From the cell containing the given text, extract its center point as (X, Y) coordinate. 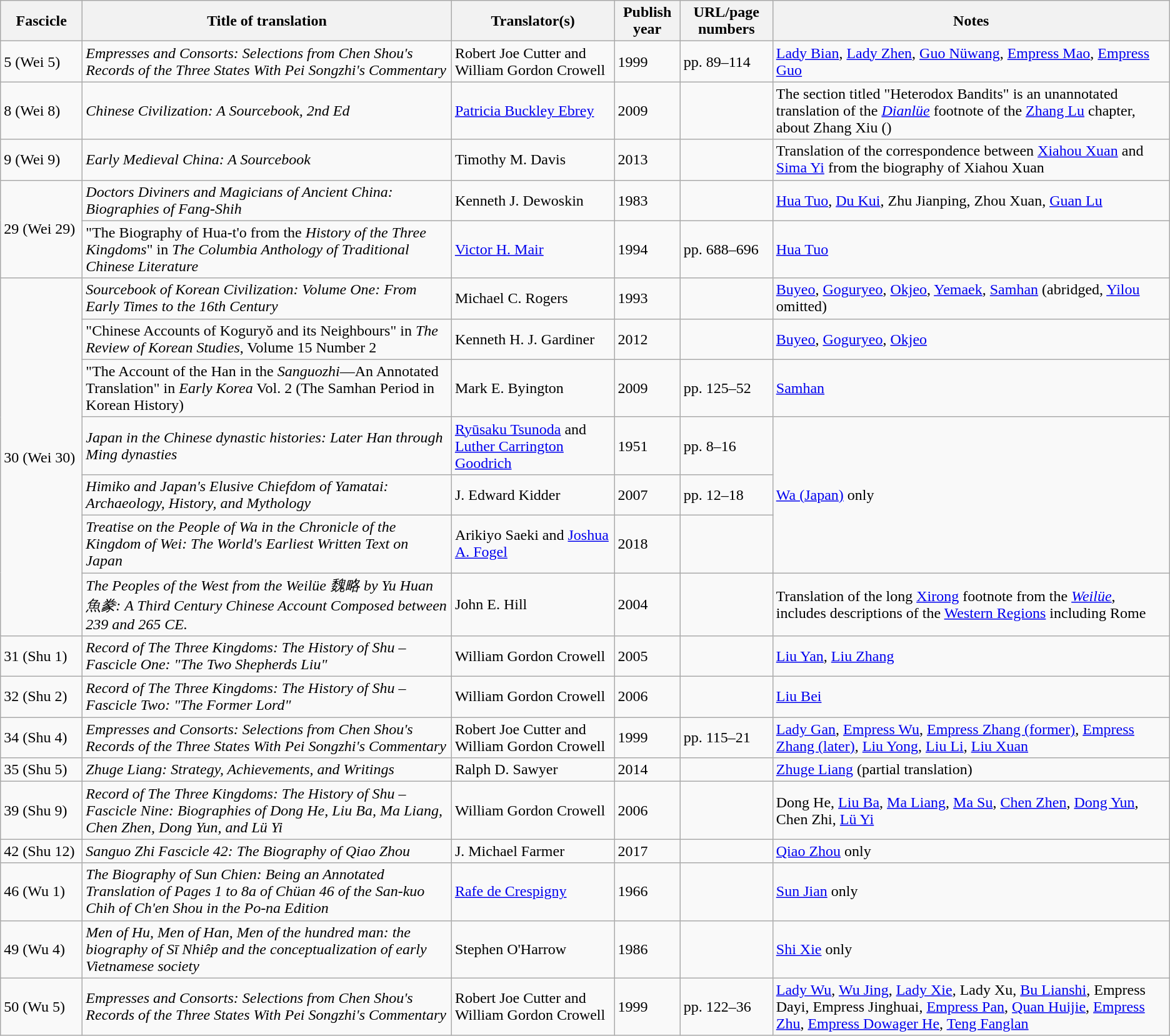
Arikiyo Saeki and Joshua A. Fogel (532, 544)
Wa (Japan) only (971, 495)
Men of Hu, Men of Han, Men of the hundred man: the biography of Sī Nhiêp and the conceptualization of early Vietnamese society (267, 949)
31 (Shu 1) (41, 656)
Hua Tuo (971, 249)
Samhan (971, 388)
Sanguo Zhi Fascicle 42: The Biography of Qiao Zhou (267, 851)
Early Medieval China: A Sourcebook (267, 160)
1966 (647, 892)
Qiao Zhou only (971, 851)
Victor H. Mair (532, 249)
1993 (647, 299)
Mark E. Byington (532, 388)
9 (Wei 9) (41, 160)
Himiko and Japan's Elusive Chiefdom of Yamatai: Archaeology, History, and Mythology (267, 495)
Title of translation (267, 21)
Japan in the Chinese dynastic histories: Later Han through Ming dynasties (267, 446)
pp. 115–21 (726, 737)
The Biography of Sun Chien: Being an Annotated Translation of Pages 1 to 8a of Chüan 46 of the San-kuo Chih of Ch'en Shou in the Po-na Edition (267, 892)
46 (Wu 1) (41, 892)
pp. 122–36 (726, 1007)
Kenneth J. Dewoskin (532, 200)
1986 (647, 949)
30 (Wei 30) (41, 457)
35 (Shu 5) (41, 770)
Hua Tuo, Du Kui, Zhu Jianping, Zhou Xuan, Guan Lu (971, 200)
pp. 12–18 (726, 495)
"The Account of the Han in the Sanguozhi—An Annotated Translation" in Early Korea Vol. 2 (The Samhan Period in Korean History) (267, 388)
Sourcebook of Korean Civilization: Volume One: From Early Times to the 16th Century (267, 299)
50 (Wu 5) (41, 1007)
32 (Shu 2) (41, 697)
Record of The Three Kingdoms: The History of Shu – Fascicle One: "The Two Shepherds Liu" (267, 656)
Translation of the long Xirong footnote from the Weilüe, includes descriptions of the Western Regions including Rome (971, 604)
"The Biography of Hua-t'o from the History of the Three Kingdoms" in The Columbia Anthology of Traditional Chinese Literature (267, 249)
The section titled "Heterodox Bandits" is an unannotated translation of the Dianlüe footnote of the Zhang Lu chapter, about Zhang Xiu () (971, 111)
39 (Shu 9) (41, 810)
Fascicle (41, 21)
2013 (647, 160)
Timothy M. Davis (532, 160)
2004 (647, 604)
5 (Wei 5) (41, 61)
Michael C. Rogers (532, 299)
Patricia Buckley Ebrey (532, 111)
Sun Jian only (971, 892)
J. Michael Farmer (532, 851)
pp. 125–52 (726, 388)
Liu Bei (971, 697)
Zhuge Liang: Strategy, Achievements, and Writings (267, 770)
J. Edward Kidder (532, 495)
pp. 89–114 (726, 61)
Zhuge Liang (partial translation) (971, 770)
Record of The Three Kingdoms: The History of Shu – Fascicle Nine: Biographies of Dong He, Liu Ba, Ma Liang, Chen Zhen, Dong Yun, and Lü Yi (267, 810)
2018 (647, 544)
2014 (647, 770)
8 (Wei 8) (41, 111)
Translator(s) (532, 21)
Publish year (647, 21)
pp. 688–696 (726, 249)
Chinese Civilization: A Sourcebook, 2nd Ed (267, 111)
Lady Gan, Empress Wu, Empress Zhang (former), Empress Zhang (later), Liu Yong, Liu Li, Liu Xuan (971, 737)
Doctors Diviners and Magicians of Ancient China: Biographies of Fang-Shih (267, 200)
1951 (647, 446)
"Chinese Accounts of Koguryŏ and its Neighbours" in The Review of Korean Studies, Volume 15 Number 2 (267, 339)
Lady Bian, Lady Zhen, Guo Nüwang, Empress Mao, Empress Guo (971, 61)
1983 (647, 200)
2005 (647, 656)
Ralph D. Sawyer (532, 770)
Ryūsaku Tsunoda and Luther Carrington Goodrich (532, 446)
Treatise on the People of Wa in the Chronicle of the Kingdom of Wei: The World's Earliest Written Text on Japan (267, 544)
Notes (971, 21)
Dong He, Liu Ba, Ma Liang, Ma Su, Chen Zhen, Dong Yun, Chen Zhi, Lü Yi (971, 810)
2017 (647, 851)
Liu Yan, Liu Zhang (971, 656)
42 (Shu 12) (41, 851)
Shi Xie only (971, 949)
2012 (647, 339)
Translation of the correspondence between Xiahou Xuan and Sima Yi from the biography of Xiahou Xuan (971, 160)
URL/page numbers (726, 21)
2007 (647, 495)
1994 (647, 249)
Kenneth H. J. Gardiner (532, 339)
Stephen O'Harrow (532, 949)
The Peoples of the West from the Weilüe 魏略 by Yu Huan 魚豢: A Third Century Chinese Account Composed between 239 and 265 CE. (267, 604)
Rafe de Crespigny (532, 892)
49 (Wu 4) (41, 949)
Record of The Three Kingdoms: The History of Shu – Fascicle Two: "The Former Lord" (267, 697)
Buyeo, Goguryeo, Okjeo (971, 339)
34 (Shu 4) (41, 737)
pp. 8–16 (726, 446)
John E. Hill (532, 604)
29 (Wei 29) (41, 229)
Buyeo, Goguryeo, Okjeo, Yemaek, Samhan (abridged, Yilou omitted) (971, 299)
